Output the (x, y) coordinate of the center of the cell containing the given text.  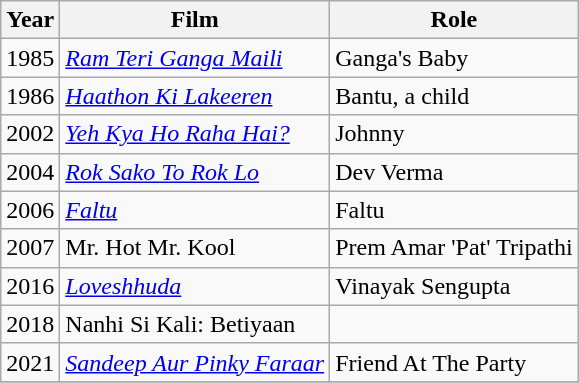
Mr. Hot Mr. Kool (195, 248)
Johnny (454, 134)
Haathon Ki Lakeeren (195, 96)
Bantu, a child (454, 96)
1985 (30, 58)
Role (454, 20)
Rok Sako To Rok Lo (195, 172)
Year (30, 20)
Prem Amar 'Pat' Tripathi (454, 248)
Sandeep Aur Pinky Faraar (195, 362)
2007 (30, 248)
Dev Verma (454, 172)
Nanhi Si Kali: Betiyaan (195, 324)
Vinayak Sengupta (454, 286)
Film (195, 20)
Loveshhuda (195, 286)
2004 (30, 172)
2018 (30, 324)
2006 (30, 210)
2021 (30, 362)
2002 (30, 134)
Friend At The Party (454, 362)
1986 (30, 96)
Yeh Kya Ho Raha Hai? (195, 134)
2016 (30, 286)
Ganga's Baby (454, 58)
Ram Teri Ganga Maili (195, 58)
